Determine the (x, y) coordinate at the center of the cell enclosing the given text.  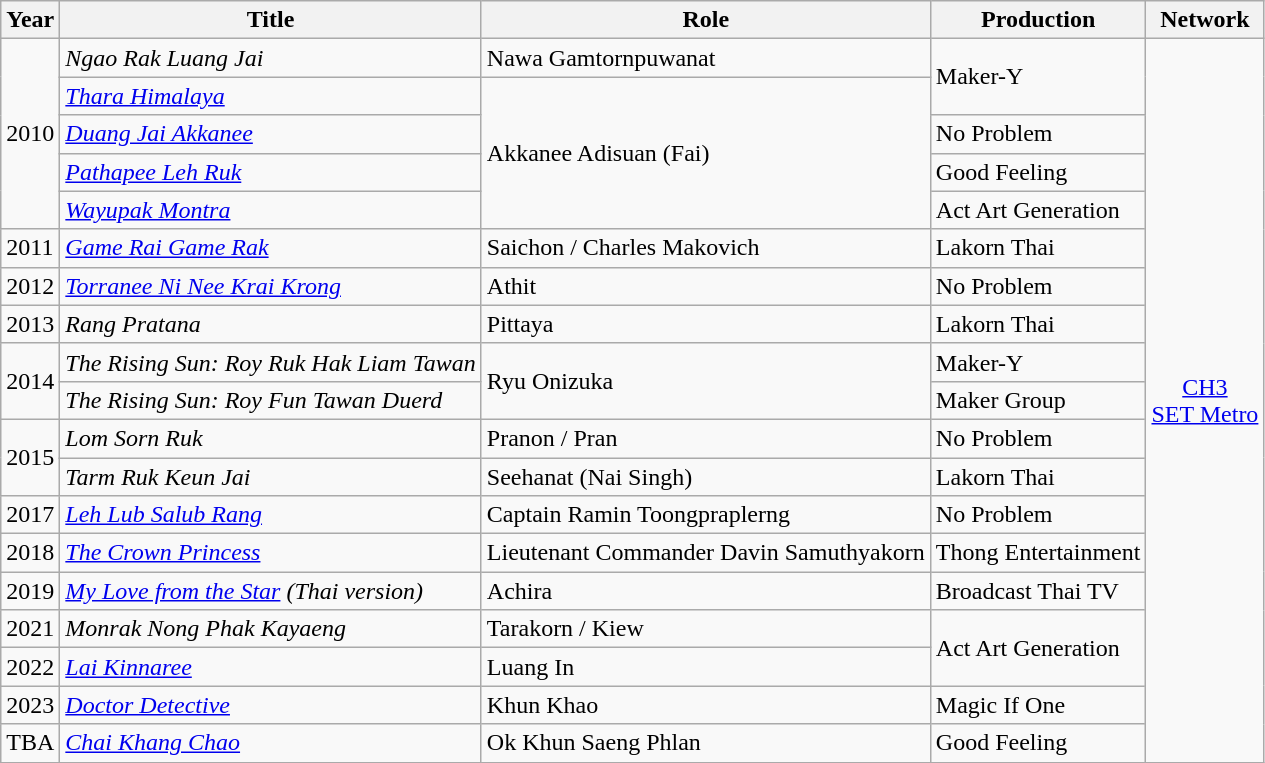
Lom Sorn Ruk (271, 438)
2022 (30, 667)
Athit (706, 286)
The Crown Princess (271, 553)
The Rising Sun: Roy Ruk Hak Liam Tawan (271, 362)
Khun Khao (706, 705)
Torranee Ni Nee Krai Krong (271, 286)
Seehanat (Nai Singh) (706, 477)
Captain Ramin Toongpraplerng (706, 515)
Lieutenant Commander Davin Samuthyakorn (706, 553)
Ok Khun Saeng Phlan (706, 743)
Title (271, 20)
Tarm Ruk Keun Jai (271, 477)
Ryu Onizuka (706, 381)
Game Rai Game Rak (271, 248)
Production (1038, 20)
Pittaya (706, 324)
Achira (706, 591)
Monrak Nong Phak Kayaeng (271, 629)
Magic If One (1038, 705)
Lai Kinnaree (271, 667)
The Rising Sun: Roy Fun Tawan Duerd (271, 400)
Akkanee Adisuan (Fai) (706, 153)
Network (1205, 20)
2018 (30, 553)
Role (706, 20)
2019 (30, 591)
Broadcast Thai TV (1038, 591)
My Love from the Star (Thai version) (271, 591)
Chai Khang Chao (271, 743)
Luang In (706, 667)
Thara Himalaya (271, 96)
Duang Jai Akkanee (271, 134)
2013 (30, 324)
Tarakorn / Kiew (706, 629)
Leh Lub Salub Rang (271, 515)
Doctor Detective (271, 705)
Nawa Gamtornpuwanat (706, 58)
2017 (30, 515)
Pranon / Pran (706, 438)
Wayupak Montra (271, 210)
2015 (30, 457)
2021 (30, 629)
2012 (30, 286)
Year (30, 20)
2010 (30, 134)
2014 (30, 381)
TBA (30, 743)
2023 (30, 705)
2011 (30, 248)
CH3SET Metro (1205, 400)
Rang Pratana (271, 324)
Maker Group (1038, 400)
Ngao Rak Luang Jai (271, 58)
Saichon / Charles Makovich (706, 248)
Pathapee Leh Ruk (271, 172)
Thong Entertainment (1038, 553)
